Output the [x, y] coordinate of the center of the cell containing the given text.  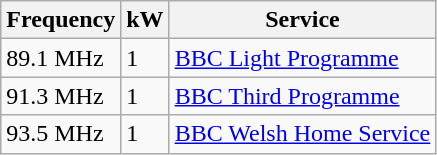
kW [145, 20]
BBC Light Programme [302, 58]
89.1 MHz [61, 58]
91.3 MHz [61, 96]
Frequency [61, 20]
Service [302, 20]
BBC Welsh Home Service [302, 134]
BBC Third Programme [302, 96]
93.5 MHz [61, 134]
